Detect which cell encompasses the target text, then output its [X, Y] center coordinate. 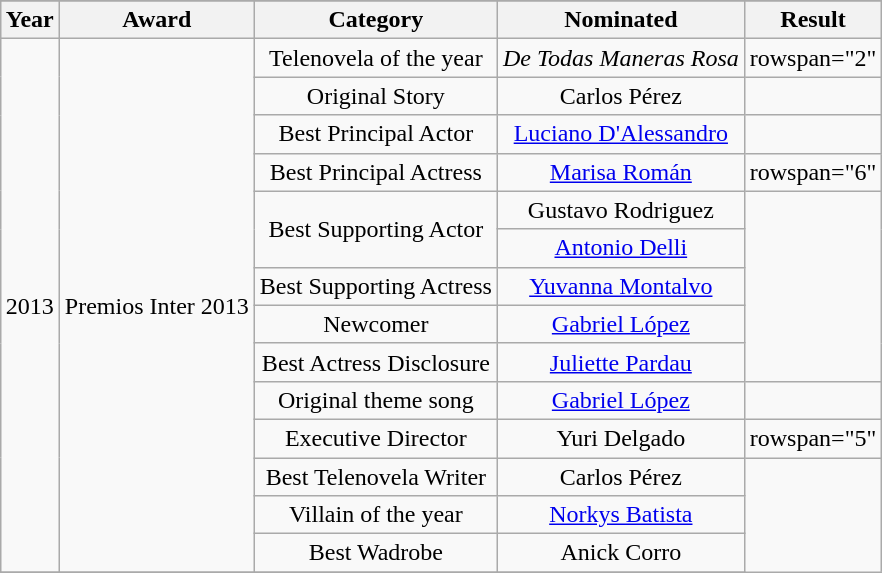
Yuvanna Montalvo [620, 286]
Luciano D'Alessandro [620, 134]
Year [30, 20]
Best Supporting Actress [376, 286]
Anick Corro [620, 553]
Marisa Román [620, 172]
Gustavo Rodriguez [620, 210]
Best Telenovela Writer [376, 477]
2013 [30, 306]
Juliette Pardau [620, 362]
Executive Director [376, 438]
Best Actress Disclosure [376, 362]
rowspan="5" [813, 438]
Premios Inter 2013 [156, 306]
Best Wadrobe [376, 553]
Antonio Delli [620, 248]
Best Principal Actor [376, 134]
rowspan="6" [813, 172]
Best Supporting Actor [376, 229]
Category [376, 20]
Best Principal Actress [376, 172]
Newcomer [376, 324]
Villain of the year [376, 515]
Yuri Delgado [620, 438]
De Todas Maneras Rosa [620, 58]
Norkys Batista [620, 515]
Telenovela of the year [376, 58]
Original theme song [376, 400]
Original Story [376, 96]
Nominated [620, 20]
Award [156, 20]
rowspan="2" [813, 58]
Result [813, 20]
